Locate the cell with the specified text and output its [x, y] center coordinate. 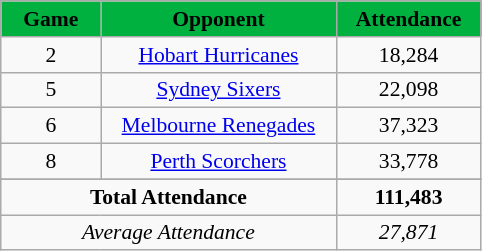
Game [51, 19]
Perth Scorchers [218, 162]
5 [51, 90]
33,778 [408, 162]
Average Attendance [168, 233]
Attendance [408, 19]
111,483 [408, 197]
2 [51, 55]
Melbourne Renegades [218, 126]
37,323 [408, 126]
6 [51, 126]
Opponent [218, 19]
Hobart Hurricanes [218, 55]
22,098 [408, 90]
27,871 [408, 233]
Total Attendance [168, 197]
8 [51, 162]
18,284 [408, 55]
Sydney Sixers [218, 90]
